Extract the [x, y] coordinate from the center of the cell holding the provided text.  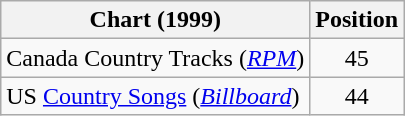
44 [357, 96]
45 [357, 58]
Canada Country Tracks (RPM) [156, 58]
Chart (1999) [156, 20]
US Country Songs (Billboard) [156, 96]
Position [357, 20]
